Extract the (X, Y) coordinate from the center of the cell holding the provided text.  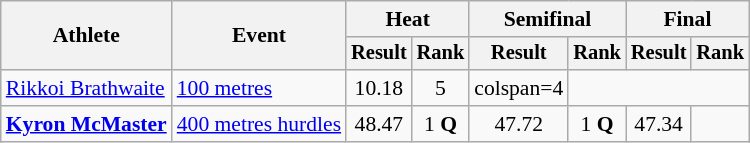
47.72 (518, 124)
100 metres (259, 88)
Heat (408, 19)
10.18 (379, 88)
Event (259, 36)
5 (441, 88)
Rikkoi Brathwaite (86, 88)
48.47 (379, 124)
47.34 (659, 124)
Final (688, 19)
colspan=4 (518, 88)
400 metres hurdles (259, 124)
Kyron McMaster (86, 124)
Semifinal (548, 19)
Athlete (86, 36)
